Determine the (x, y) coordinate at the center of the cell enclosing the given text.  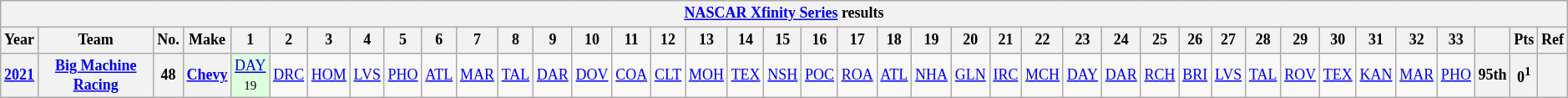
KAN (1376, 75)
Pts (1525, 40)
Ref (1553, 40)
32 (1417, 40)
COA (631, 75)
2 (289, 40)
20 (970, 40)
8 (515, 40)
DAY (1082, 75)
30 (1338, 40)
14 (746, 40)
5 (402, 40)
NASCAR Xfinity Series results (784, 13)
Team (95, 40)
Year (20, 40)
16 (820, 40)
19 (932, 40)
7 (478, 40)
17 (857, 40)
31 (1376, 40)
Make (207, 40)
33 (1456, 40)
Big Machine Racing (95, 75)
29 (1301, 40)
18 (894, 40)
ROA (857, 75)
01 (1525, 75)
23 (1082, 40)
CLT (668, 75)
48 (169, 75)
9 (553, 40)
22 (1043, 40)
3 (329, 40)
2021 (20, 75)
GLN (970, 75)
25 (1160, 40)
27 (1229, 40)
No. (169, 40)
POC (820, 75)
6 (439, 40)
28 (1263, 40)
MOH (706, 75)
21 (1005, 40)
12 (668, 40)
NHA (932, 75)
13 (706, 40)
MCH (1043, 75)
24 (1120, 40)
NSH (783, 75)
ROV (1301, 75)
26 (1196, 40)
10 (592, 40)
95th (1493, 75)
BRI (1196, 75)
4 (367, 40)
IRC (1005, 75)
RCH (1160, 75)
DOV (592, 75)
11 (631, 40)
HOM (329, 75)
Chevy (207, 75)
1 (250, 40)
DAY19 (250, 75)
DRC (289, 75)
15 (783, 40)
